Determine the (X, Y) coordinate at the center of the cell enclosing the given text.  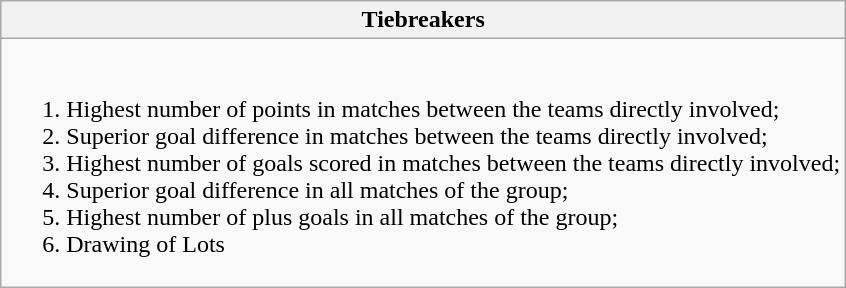
Tiebreakers (424, 20)
